Find where the given text appears and provide that cell's center as [X, Y] coordinate. 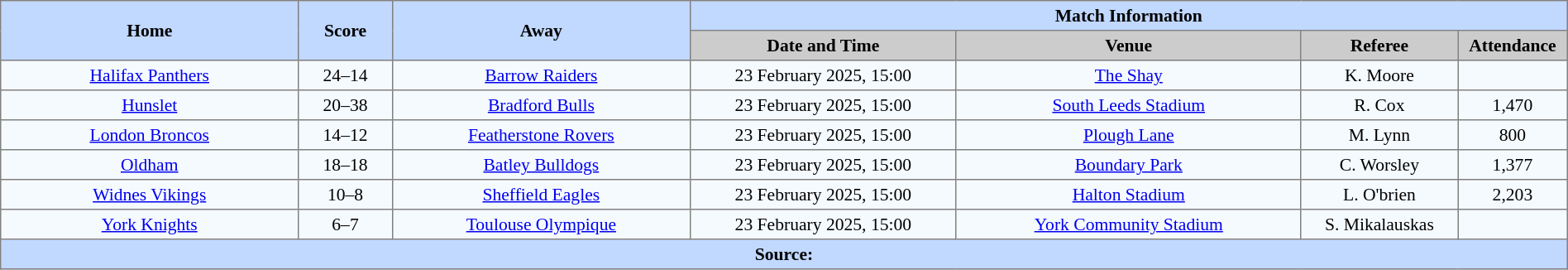
6–7 [346, 224]
Home [150, 31]
10–8 [346, 195]
R. Cox [1379, 105]
Halton Stadium [1128, 195]
Sheffield Eagles [541, 195]
Score [346, 31]
Away [541, 31]
800 [1513, 135]
Bradford Bulls [541, 105]
The Shay [1128, 75]
Referee [1379, 46]
Match Information [1128, 16]
Plough Lane [1128, 135]
Boundary Park [1128, 165]
20–38 [346, 105]
Widnes Vikings [150, 195]
Batley Bulldogs [541, 165]
Oldham [150, 165]
York Knights [150, 224]
S. Mikalauskas [1379, 224]
Barrow Raiders [541, 75]
14–12 [346, 135]
Venue [1128, 46]
C. Worsley [1379, 165]
Attendance [1513, 46]
1,377 [1513, 165]
1,470 [1513, 105]
South Leeds Stadium [1128, 105]
Hunslet [150, 105]
Featherstone Rovers [541, 135]
2,203 [1513, 195]
M. Lynn [1379, 135]
24–14 [346, 75]
Toulouse Olympique [541, 224]
Halifax Panthers [150, 75]
Date and Time [823, 46]
Source: [784, 254]
18–18 [346, 165]
York Community Stadium [1128, 224]
L. O'brien [1379, 195]
K. Moore [1379, 75]
London Broncos [150, 135]
